Detect which cell encompasses the target text, then output its (X, Y) center coordinate. 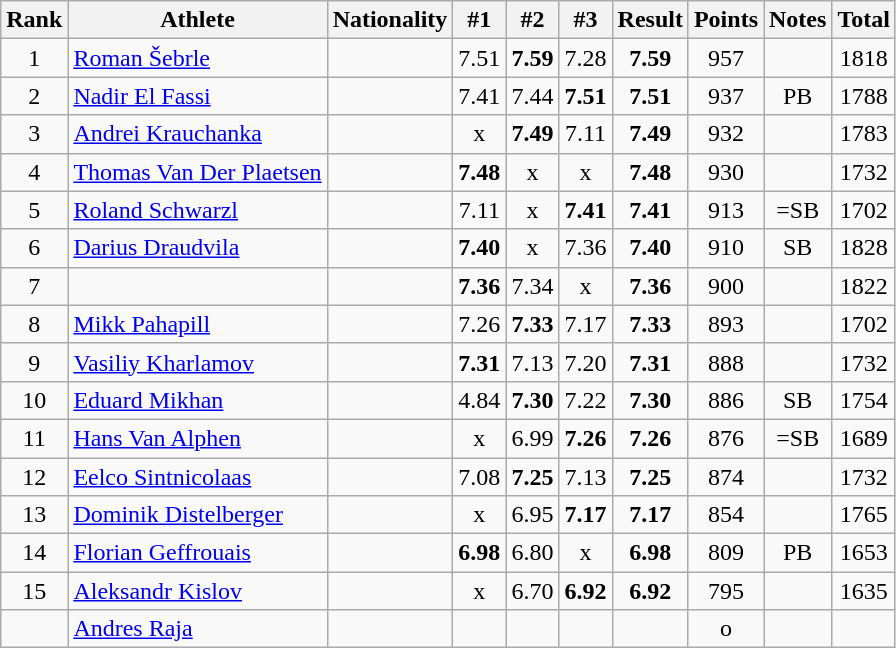
6.80 (532, 553)
Florian Geffrouais (198, 553)
Notes (798, 20)
2 (34, 96)
15 (34, 591)
930 (726, 172)
Points (726, 20)
1653 (864, 553)
854 (726, 515)
1828 (864, 248)
1765 (864, 515)
910 (726, 248)
913 (726, 210)
14 (34, 553)
Result (650, 20)
1689 (864, 438)
809 (726, 553)
932 (726, 134)
Thomas Van Der Plaetsen (198, 172)
1818 (864, 58)
#1 (480, 20)
957 (726, 58)
Roman Šebrle (198, 58)
1754 (864, 400)
937 (726, 96)
893 (726, 324)
874 (726, 477)
1 (34, 58)
6 (34, 248)
Vasiliy Kharlamov (198, 362)
Andrei Krauchanka (198, 134)
Andres Raja (198, 629)
9 (34, 362)
Nationality (390, 20)
4 (34, 172)
795 (726, 591)
6.95 (532, 515)
#2 (532, 20)
900 (726, 286)
Hans Van Alphen (198, 438)
8 (34, 324)
1635 (864, 591)
#3 (586, 20)
10 (34, 400)
7.08 (480, 477)
6.99 (532, 438)
Darius Draudvila (198, 248)
Dominik Distelberger (198, 515)
7.34 (532, 286)
11 (34, 438)
1783 (864, 134)
Mikk Pahapill (198, 324)
6.70 (532, 591)
Athlete (198, 20)
7.44 (532, 96)
7 (34, 286)
12 (34, 477)
886 (726, 400)
Rank (34, 20)
5 (34, 210)
Aleksandr Kislov (198, 591)
4.84 (480, 400)
7.20 (586, 362)
1788 (864, 96)
Total (864, 20)
Nadir El Fassi (198, 96)
13 (34, 515)
7.22 (586, 400)
o (726, 629)
7.28 (586, 58)
Eelco Sintnicolaas (198, 477)
876 (726, 438)
Eduard Mikhan (198, 400)
Roland Schwarzl (198, 210)
888 (726, 362)
3 (34, 134)
1822 (864, 286)
